From the cell containing the given text, extract its center point as (x, y) coordinate. 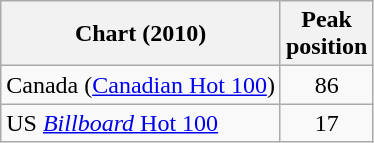
86 (326, 85)
Chart (2010) (141, 34)
US Billboard Hot 100 (141, 123)
17 (326, 123)
Peakposition (326, 34)
Canada (Canadian Hot 100) (141, 85)
